Identify which cell holds the provided text, then report its [x, y] central coordinate. 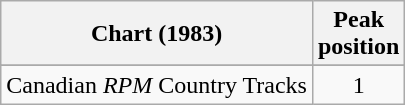
Peakposition [358, 34]
1 [358, 85]
Chart (1983) [157, 34]
Canadian RPM Country Tracks [157, 85]
